Pinpoint the cell where the given text exists, returning its (X, Y) midpoint coordinate. 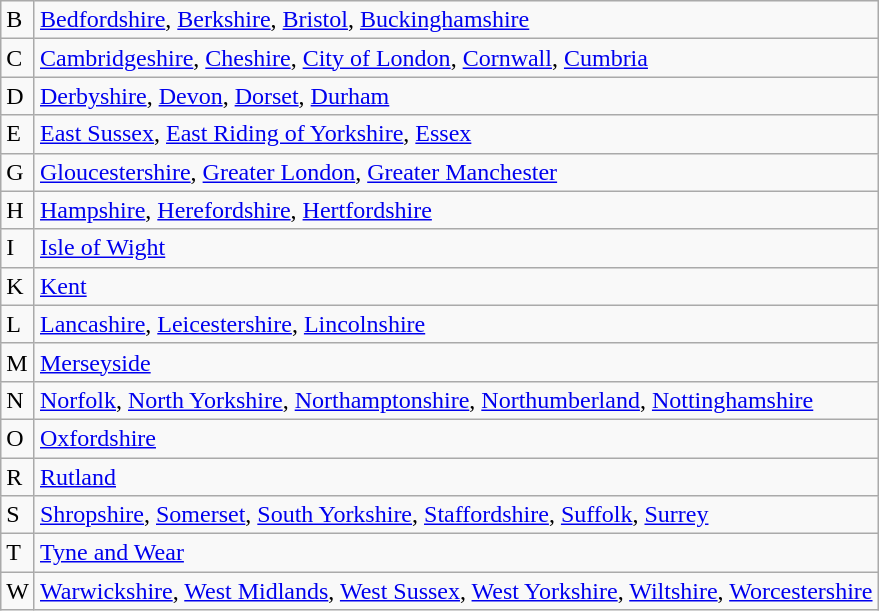
L (18, 324)
Hampshire, Herefordshire, Hertfordshire (456, 210)
East Sussex, East Riding of Yorkshire, Essex (456, 134)
E (18, 134)
W (18, 591)
C (18, 58)
O (18, 438)
Derbyshire, Devon, Dorset, Durham (456, 96)
S (18, 515)
Cambridgeshire, Cheshire, City of London, Cornwall, Cumbria (456, 58)
Bedfordshire, Berkshire, Bristol, Buckinghamshire (456, 20)
B (18, 20)
Merseyside (456, 362)
H (18, 210)
M (18, 362)
I (18, 248)
Isle of Wight (456, 248)
Tyne and Wear (456, 553)
N (18, 400)
K (18, 286)
Kent (456, 286)
Warwickshire, West Midlands, West Sussex, West Yorkshire, Wiltshire, Worcestershire (456, 591)
R (18, 477)
Rutland (456, 477)
G (18, 172)
Lancashire, Leicestershire, Lincolnshire (456, 324)
Gloucestershire, Greater London, Greater Manchester (456, 172)
T (18, 553)
Shropshire, Somerset, South Yorkshire, Staffordshire, Suffolk, Surrey (456, 515)
Oxfordshire (456, 438)
D (18, 96)
Norfolk, North Yorkshire, Northamptonshire, Northumberland, Nottinghamshire (456, 400)
